Extract the (X, Y) coordinate from the center of the cell holding the provided text.  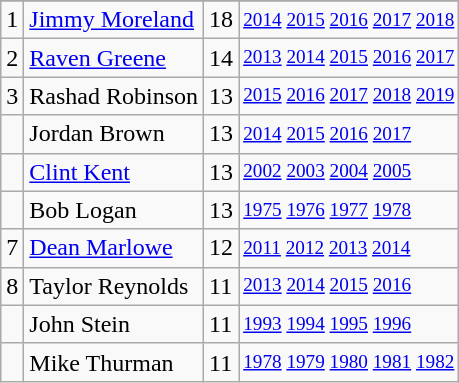
7 (12, 248)
14 (222, 58)
2 (12, 58)
2011 2012 2013 2014 (349, 248)
1 (12, 20)
3 (12, 96)
Raven Greene (114, 58)
1993 1994 1995 1996 (349, 324)
Bob Logan (114, 210)
2013 2014 2015 2016 (349, 286)
2015 2016 2017 2018 2019 (349, 96)
Mike Thurman (114, 362)
John Stein (114, 324)
Jimmy Moreland (114, 20)
2002 2003 2004 2005 (349, 172)
12 (222, 248)
Taylor Reynolds (114, 286)
1978 1979 1980 1981 1982 (349, 362)
2014 2015 2016 2017 2018 (349, 20)
8 (12, 286)
18 (222, 20)
Jordan Brown (114, 134)
Clint Kent (114, 172)
Rashad Robinson (114, 96)
2013 2014 2015 2016 2017 (349, 58)
1975 1976 1977 1978 (349, 210)
2014 2015 2016 2017 (349, 134)
Dean Marlowe (114, 248)
